Scan for the cell matching the given text and deliver its (X, Y) coordinate at center. 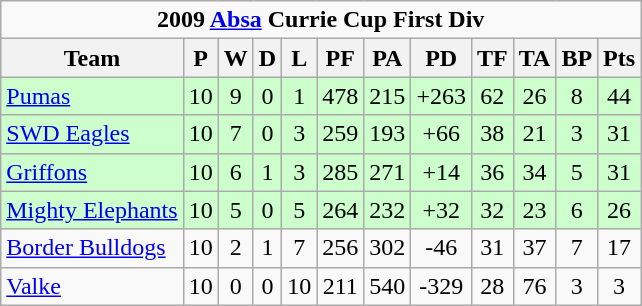
PD (442, 58)
Valke (92, 286)
256 (340, 248)
17 (620, 248)
36 (492, 172)
193 (388, 134)
Mighty Elephants (92, 210)
-329 (442, 286)
+32 (442, 210)
44 (620, 96)
285 (340, 172)
TA (534, 58)
BP (577, 58)
62 (492, 96)
540 (388, 286)
37 (534, 248)
PF (340, 58)
23 (534, 210)
W (236, 58)
PA (388, 58)
9 (236, 96)
Team (92, 58)
-46 (442, 248)
P (200, 58)
211 (340, 286)
+263 (442, 96)
302 (388, 248)
259 (340, 134)
Griffons (92, 172)
L (300, 58)
21 (534, 134)
264 (340, 210)
TF (492, 58)
+66 (442, 134)
2 (236, 248)
34 (534, 172)
8 (577, 96)
2009 Absa Currie Cup First Div (321, 20)
Pts (620, 58)
76 (534, 286)
478 (340, 96)
D (267, 58)
28 (492, 286)
271 (388, 172)
215 (388, 96)
+14 (442, 172)
Pumas (92, 96)
232 (388, 210)
Border Bulldogs (92, 248)
38 (492, 134)
32 (492, 210)
SWD Eagles (92, 134)
